Return (x, y) of the center of cell containing provided text 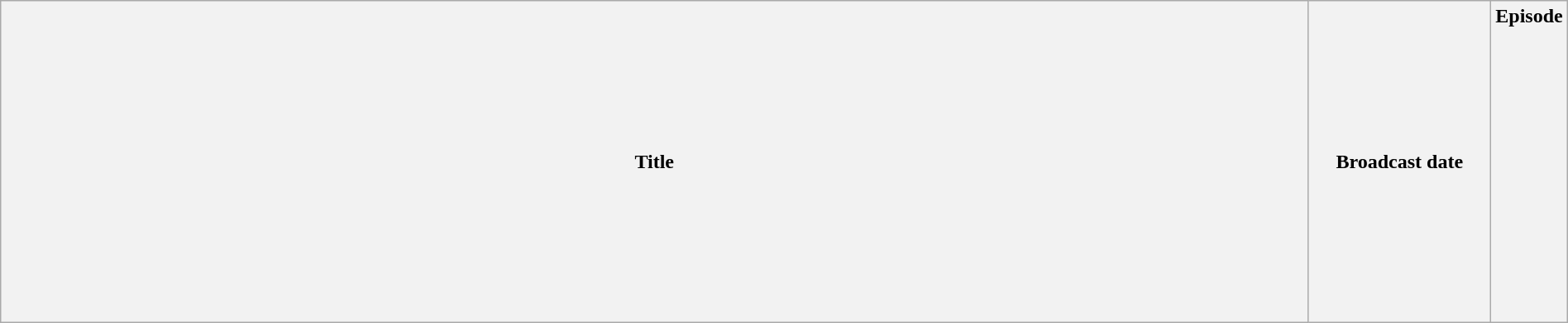
Title (655, 162)
Episode (1529, 162)
Broadcast date (1399, 162)
